Identify which cell holds the provided text, then report its (X, Y) central coordinate. 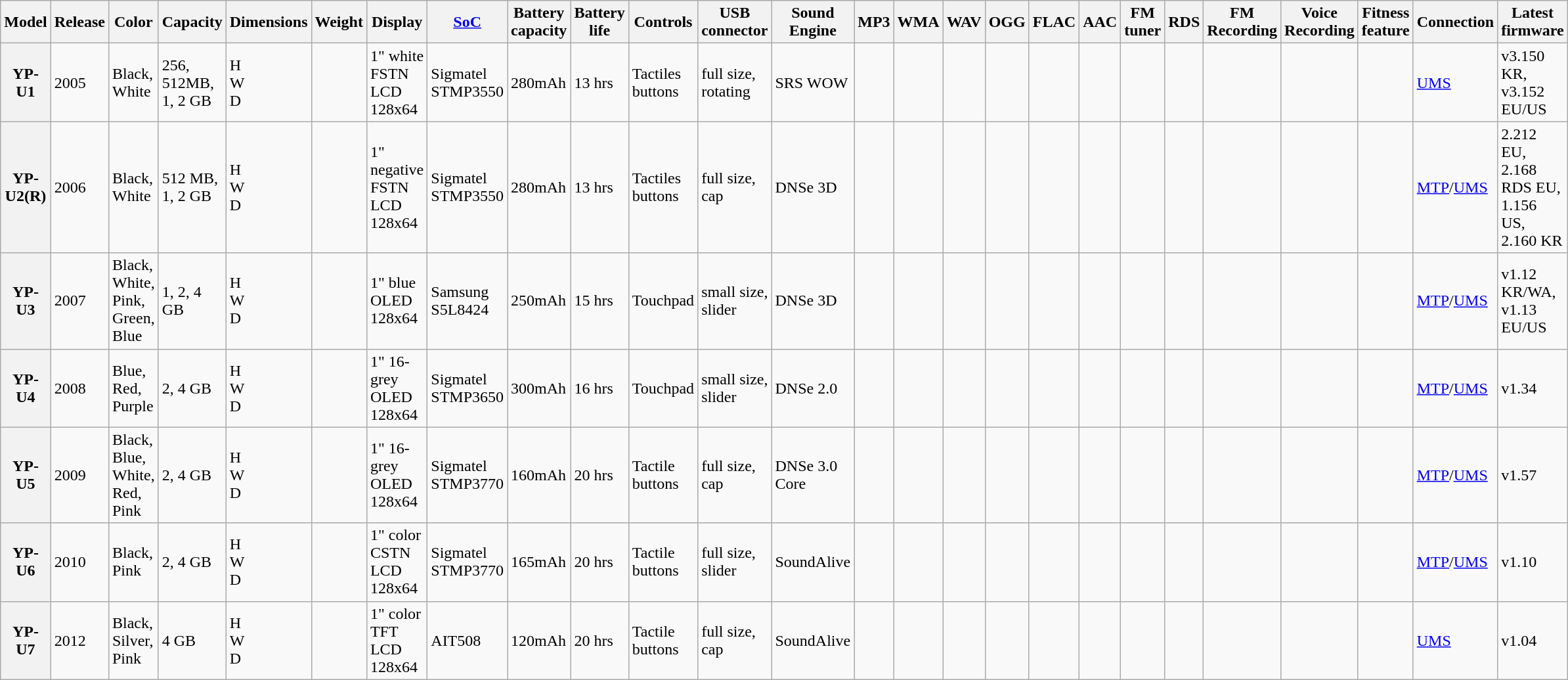
WAV (964, 22)
Color (133, 22)
2008 (79, 388)
2009 (79, 475)
full size, rotating (735, 83)
v1.12 KR/WA, v1.13 EU/US (1533, 301)
512 MB, 1, 2 GB (192, 187)
SoC (468, 22)
256, 512MB, 1, 2 GB (192, 83)
Connection (1455, 22)
v3.150 KR, v3.152 EU/US (1533, 83)
FM Recording (1242, 22)
Samsung S5L8424 (468, 301)
YP-U2(R) (26, 187)
full size, slider (735, 562)
1, 2, 4 GB (192, 301)
SRS WOW (813, 83)
160mAh (539, 475)
FLAC (1054, 22)
v1.57 (1533, 475)
Black, Blue, White, Red, Pink (133, 475)
FM tuner (1143, 22)
YP-U6 (26, 562)
Battery capacity (539, 22)
Controls (663, 22)
AAC (1100, 22)
WMA (918, 22)
Blue, Red, Purple (133, 388)
1" color CSTN LCD 128x64 (397, 562)
16 hrs (599, 388)
YP-U5 (26, 475)
Fitness feature (1385, 22)
Black, Silver, Pink (133, 640)
AIT508 (468, 640)
1" negative FSTN LCD 128x64 (397, 187)
USB connector (735, 22)
2005 (79, 83)
Release (79, 22)
120mAh (539, 640)
250mAh (539, 301)
2007 (79, 301)
2012 (79, 640)
Weight (339, 22)
165mAh (539, 562)
YP-U3 (26, 301)
1" color TFT LCD 128x64 (397, 640)
v1.10 (1533, 562)
1" white FSTN LCD 128x64 (397, 83)
Voice Recording (1320, 22)
2006 (79, 187)
Battery life (599, 22)
DNSe 2.0 (813, 388)
Sound Engine (813, 22)
Capacity (192, 22)
v1.04 (1533, 640)
300mAh (539, 388)
YP-U7 (26, 640)
Display (397, 22)
v1.34 (1533, 388)
YP-U4 (26, 388)
Latest firmware (1533, 22)
Black, White, Pink, Green, Blue (133, 301)
4 GB (192, 640)
MP3 (874, 22)
DNSe 3.0 Core (813, 475)
Black, Pink (133, 562)
15 hrs (599, 301)
Sigmatel STMP3650 (468, 388)
2.212 EU, 2.168 RDS EU, 1.156 US, 2.160 KR (1533, 187)
Dimensions (269, 22)
Model (26, 22)
RDS (1185, 22)
1" blue OLED 128x64 (397, 301)
2010 (79, 562)
YP-U1 (26, 83)
OGG (1007, 22)
